Find where the given text appears and provide that cell's center as [x, y] coordinate. 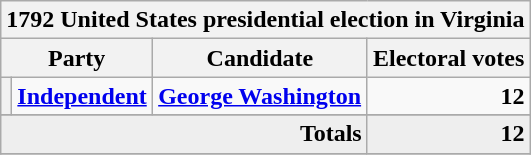
Independent [82, 96]
George Washington [260, 96]
Electoral votes [448, 58]
1792 United States presidential election in Virginia [266, 20]
Party [77, 58]
Candidate [260, 58]
Totals [184, 134]
